For the text-containing cell, return its midpoint in [x, y] coordinate format. 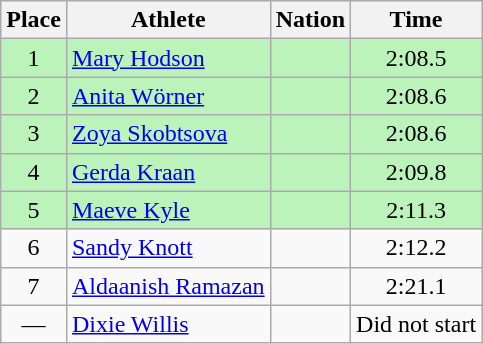
2:11.3 [416, 210]
— [34, 324]
7 [34, 286]
Aldaanish Ramazan [168, 286]
4 [34, 172]
5 [34, 210]
Mary Hodson [168, 58]
3 [34, 134]
Time [416, 20]
2:12.2 [416, 248]
Anita Wörner [168, 96]
Sandy Knott [168, 248]
Maeve Kyle [168, 210]
2 [34, 96]
6 [34, 248]
2:09.8 [416, 172]
2:08.5 [416, 58]
Zoya Skobtsova [168, 134]
Did not start [416, 324]
2:21.1 [416, 286]
Gerda Kraan [168, 172]
Place [34, 20]
Dixie Willis [168, 324]
Nation [310, 20]
Athlete [168, 20]
1 [34, 58]
